Identify which cell holds the provided text, then report its (x, y) central coordinate. 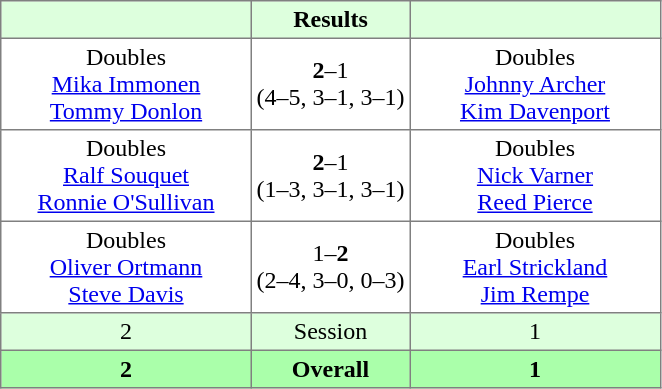
Session (330, 332)
2–1(1–3, 3–1, 3–1) (330, 176)
2–1(4–5, 3–1, 3–1) (330, 84)
Overall (330, 369)
DoublesRalf SouquetRonnie O'Sullivan (126, 176)
Results (330, 20)
DoublesEarl StricklandJim Rempe (535, 267)
DoublesMika ImmonenTommy Donlon (126, 84)
1–2(2–4, 3–0, 0–3) (330, 267)
DoublesOliver OrtmannSteve Davis (126, 267)
DoublesJohnny ArcherKim Davenport (535, 84)
DoublesNick VarnerReed Pierce (535, 176)
